Identify which cell holds the provided text, then report its [x, y] central coordinate. 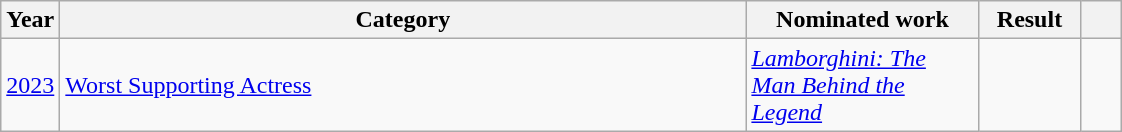
Category [403, 20]
Result [1030, 20]
Nominated work [862, 20]
Lamborghini: The Man Behind the Legend [862, 85]
Year [30, 20]
Worst Supporting Actress [403, 85]
2023 [30, 85]
